Pinpoint the cell where the given text exists, returning its [X, Y] midpoint coordinate. 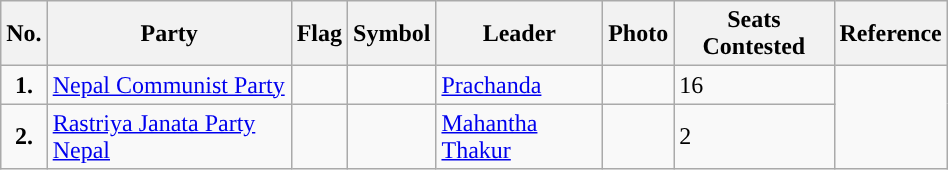
Symbol [392, 34]
Nepal Communist Party [169, 85]
Photo [638, 34]
Party [169, 34]
2. [24, 136]
Reference [890, 34]
2 [754, 136]
16 [754, 85]
Seats Contested [754, 34]
Leader [520, 34]
Mahantha Thakur [520, 136]
Prachanda [520, 85]
Rastriya Janata Party Nepal [169, 136]
1. [24, 85]
No. [24, 34]
Flag [319, 34]
